Extract the (x, y) coordinate from the center of the cell holding the provided text.  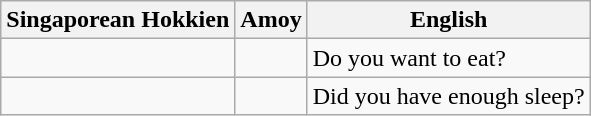
Singaporean Hokkien (118, 20)
Amoy (271, 20)
Did you have enough sleep? (448, 96)
English (448, 20)
Do you want to eat? (448, 58)
